Identify which cell holds the provided text, then report its [x, y] central coordinate. 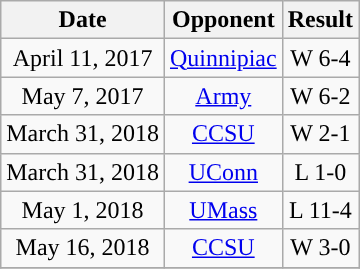
Quinnipiac [223, 58]
W 6-2 [320, 96]
Result [320, 20]
L 11-4 [320, 210]
W 3-0 [320, 248]
Opponent [223, 20]
May 7, 2017 [83, 96]
May 1, 2018 [83, 210]
May 16, 2018 [83, 248]
W 6-4 [320, 58]
UMass [223, 210]
UConn [223, 172]
Date [83, 20]
Army [223, 96]
L 1-0 [320, 172]
April 11, 2017 [83, 58]
W 2-1 [320, 134]
